Locate the cell with the specified text and output its [x, y] center coordinate. 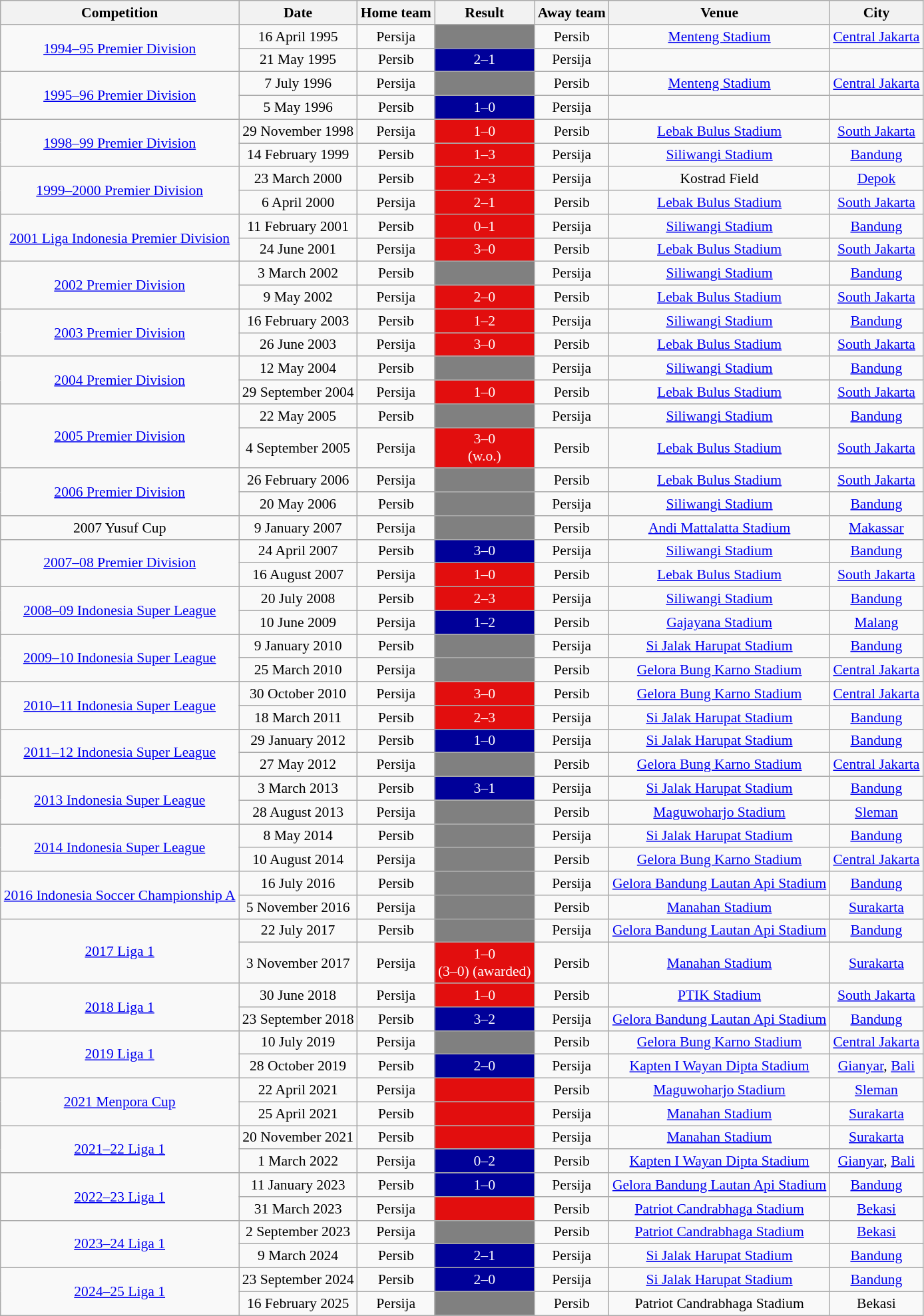
2002 Premier Division [120, 285]
Competition [120, 13]
Andi Mattalatta Stadium [719, 528]
23 September 2024 [298, 1280]
2005 Premier Division [120, 437]
16 February 2003 [298, 321]
3–2 [485, 1019]
11 January 2023 [298, 1185]
29 November 1998 [298, 131]
7 July 1996 [298, 84]
23 March 2000 [298, 179]
2014 Indonesia Super League [120, 848]
0–2 [485, 1162]
1–3 [485, 155]
25 March 2010 [298, 670]
2017 Liga 1 [120, 951]
2022–23 Liga 1 [120, 1197]
3 March 2002 [298, 274]
2013 Indonesia Super League [120, 800]
21 May 1995 [298, 60]
2018 Liga 1 [120, 1006]
14 February 1999 [298, 155]
1994–95 Premier Division [120, 48]
2003 Premier Division [120, 333]
1999–2000 Premier Division [120, 190]
9 January 2010 [298, 646]
2009–10 Indonesia Super League [120, 658]
Kostrad Field [719, 179]
5 May 1996 [298, 108]
Result [485, 13]
2021–22 Liga 1 [120, 1149]
Away team [572, 13]
0–1 [485, 226]
11 February 2001 [298, 226]
20 July 2008 [298, 599]
2019 Liga 1 [120, 1054]
30 October 2010 [298, 694]
9 January 2007 [298, 528]
Makassar [876, 528]
18 March 2011 [298, 718]
30 June 2018 [298, 995]
2008–09 Indonesia Super League [120, 611]
29 September 2004 [298, 392]
22 May 2005 [298, 416]
12 May 2004 [298, 369]
6 April 2000 [298, 202]
8 May 2014 [298, 836]
24 April 2007 [298, 551]
2007–08 Premier Division [120, 563]
25 April 2021 [298, 1114]
Venue [719, 13]
1995–96 Premier Division [120, 96]
2006 Premier Division [120, 493]
16 August 2007 [298, 575]
3–1 [485, 789]
10 August 2014 [298, 860]
City [876, 13]
5 November 2016 [298, 907]
22 July 2017 [298, 931]
26 February 2006 [298, 481]
Home team [396, 13]
PTIK Stadium [719, 995]
9 March 2024 [298, 1256]
2001 Liga Indonesia Premier Division [120, 238]
Gajayana Stadium [719, 622]
2024–25 Liga 1 [120, 1291]
26 June 2003 [298, 345]
2007 Yusuf Cup [120, 528]
2011–12 Indonesia Super League [120, 752]
16 April 1995 [298, 37]
3 March 2013 [298, 789]
3–0(w.o.) [485, 447]
2023–24 Liga 1 [120, 1243]
20 November 2021 [298, 1138]
2021 Menpora Cup [120, 1102]
3 November 2017 [298, 963]
1–0(3–0) (awarded) [485, 963]
29 January 2012 [298, 741]
2 September 2023 [298, 1232]
2004 Premier Division [120, 381]
9 May 2002 [298, 298]
28 October 2019 [298, 1066]
10 June 2009 [298, 622]
1 March 2022 [298, 1162]
28 August 2013 [298, 812]
24 June 2001 [298, 250]
Date [298, 13]
2016 Indonesia Soccer Championship A [120, 895]
4 September 2005 [298, 447]
22 April 2021 [298, 1090]
10 July 2019 [298, 1042]
1998–99 Premier Division [120, 142]
Malang [876, 622]
31 March 2023 [298, 1209]
20 May 2006 [298, 504]
Depok [876, 179]
2010–11 Indonesia Super League [120, 706]
23 September 2018 [298, 1019]
16 February 2025 [298, 1303]
16 July 2016 [298, 883]
27 May 2012 [298, 765]
